Output the (x, y) coordinate of the center of the cell containing the given text.  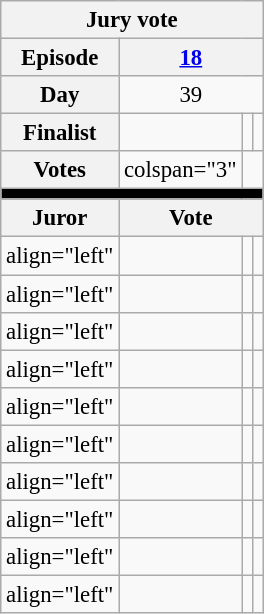
Jury vote (132, 20)
Votes (60, 170)
Juror (60, 219)
18 (191, 58)
Vote (191, 219)
39 (191, 95)
Day (60, 95)
Episode (60, 58)
colspan="3" (180, 170)
Finalist (60, 133)
